Search for the cell housing the specified text and yield its [x, y] center coordinate. 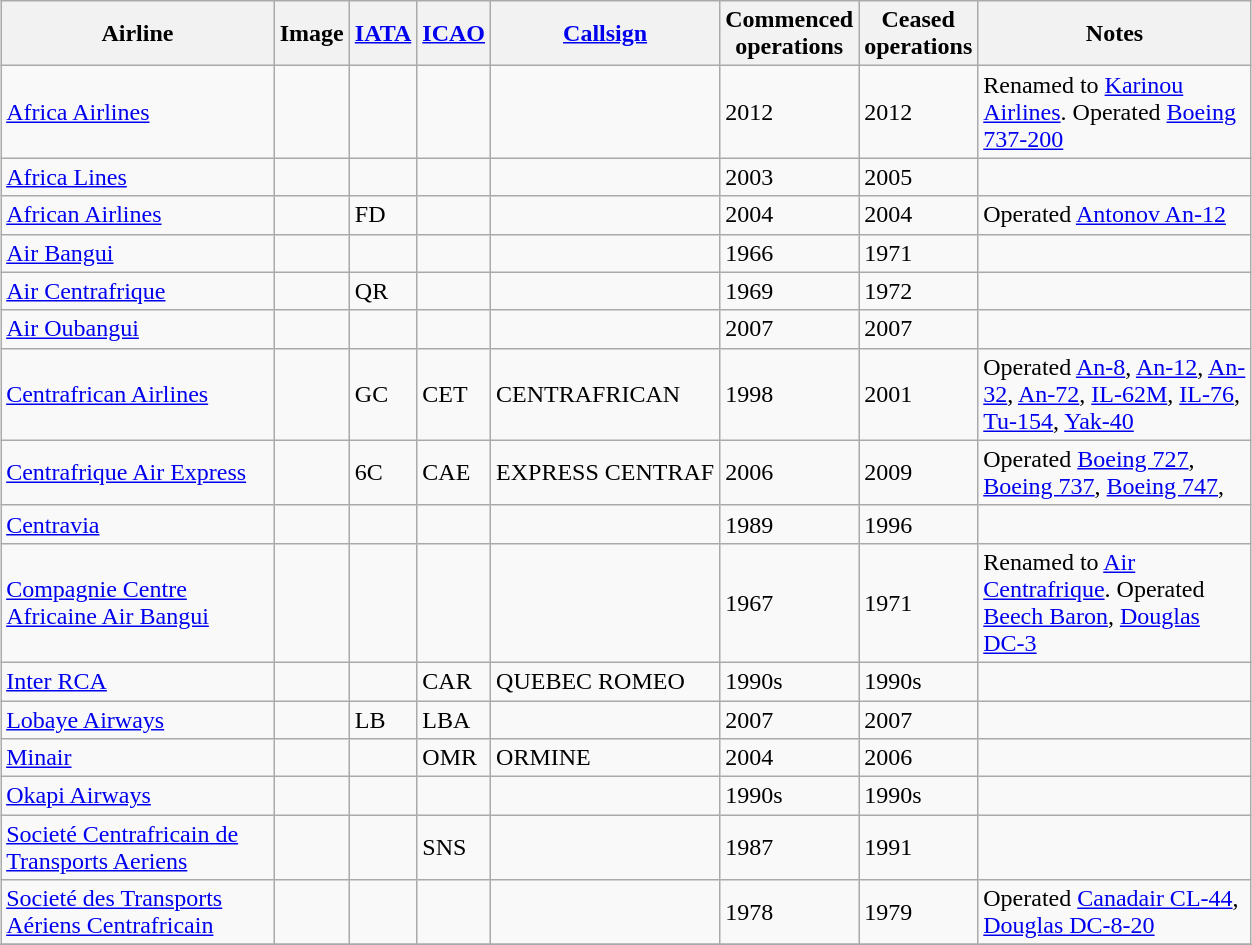
Ceasedoperations [918, 34]
Callsign [606, 34]
Image [312, 34]
1991 [918, 848]
IATA [383, 34]
1996 [918, 524]
CAR [454, 681]
OMR [454, 758]
Okapi Airways [138, 796]
Air Centrafrique [138, 291]
Operated Canadair CL-44, Douglas DC-8-20 [1115, 912]
Minair [138, 758]
6C [383, 472]
QR [383, 291]
LB [383, 719]
African Airlines [138, 215]
1978 [790, 912]
1966 [790, 253]
FD [383, 215]
1989 [790, 524]
Operated Antonov An-12 [1115, 215]
GC [383, 394]
ICAO [454, 34]
Societé des Transports Aériens Centrafricain [138, 912]
Airline [138, 34]
Renamed to Air Centrafrique. Operated Beech Baron, Douglas DC-3 [1115, 602]
Centrafrique Air Express [138, 472]
1967 [790, 602]
Air Oubangui [138, 329]
1969 [790, 291]
Operated An-8, An-12, An-32, An-72, IL-62M, IL-76, Tu-154, Yak-40 [1115, 394]
Societé Centrafricain de Transports Aeriens [138, 848]
2009 [918, 472]
Inter RCA [138, 681]
Centrafrican Airlines [138, 394]
Renamed to Karinou Airlines. Operated Boeing 737-200 [1115, 112]
Africa Lines [138, 177]
Notes [1115, 34]
1972 [918, 291]
QUEBEC ROMEO [606, 681]
Centravia [138, 524]
Operated Boeing 727, Boeing 737, Boeing 747, [1115, 472]
Air Bangui [138, 253]
CENTRAFRICAN [606, 394]
Lobaye Airways [138, 719]
EXPRESS CENTRAF [606, 472]
SNS [454, 848]
1987 [790, 848]
CAE [454, 472]
2005 [918, 177]
Africa Airlines [138, 112]
1979 [918, 912]
ORMINE [606, 758]
LBA [454, 719]
Compagnie Centre Africaine Air Bangui [138, 602]
CET [454, 394]
2001 [918, 394]
1998 [790, 394]
2003 [790, 177]
Commencedoperations [790, 34]
